Identify which cell holds the provided text, then report its [X, Y] central coordinate. 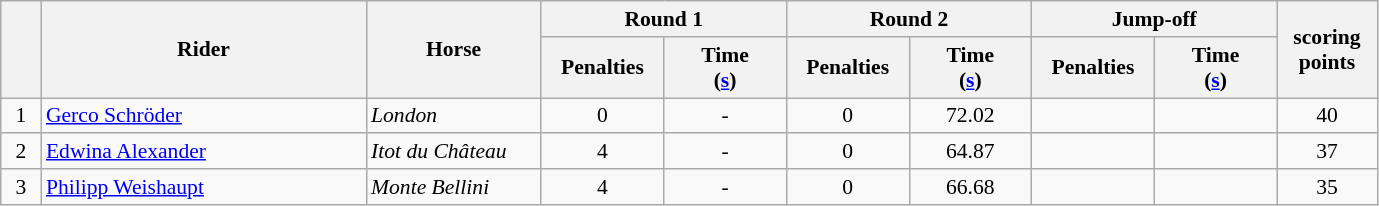
64.87 [970, 152]
40 [1327, 116]
Monte Bellini [454, 187]
London [454, 116]
Philipp Weishaupt [204, 187]
Itot du Château [454, 152]
Rider [204, 50]
Jump-off [1154, 19]
scoringpoints [1327, 50]
3 [21, 187]
66.68 [970, 187]
Edwina Alexander [204, 152]
37 [1327, 152]
Round 2 [908, 19]
Round 1 [664, 19]
Horse [454, 50]
72.02 [970, 116]
2 [21, 152]
1 [21, 116]
Gerco Schröder [204, 116]
35 [1327, 187]
